Return the (X, Y) coordinate for the center point of the cell that contains the specified text.  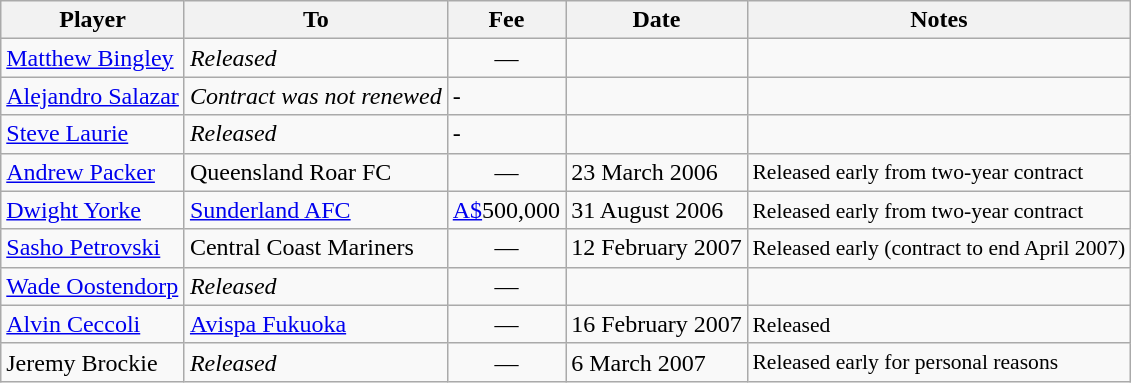
Matthew Bingley (93, 58)
Andrew Packer (93, 172)
Sasho Petrovski (93, 248)
Alvin Ceccoli (93, 324)
Sunderland AFC (316, 210)
Steve Laurie (93, 134)
Central Coast Mariners (316, 248)
Alejandro Salazar (93, 96)
To (316, 20)
6 March 2007 (657, 362)
Dwight Yorke (93, 210)
A$500,000 (506, 210)
Fee (506, 20)
Avispa Fukuoka (316, 324)
Player (93, 20)
31 August 2006 (657, 210)
Jeremy Brockie (93, 362)
23 March 2006 (657, 172)
Date (657, 20)
Notes (938, 20)
Queensland Roar FC (316, 172)
12 February 2007 (657, 248)
Released early for personal reasons (938, 362)
Wade Oostendorp (93, 286)
Released early (contract to end April 2007) (938, 248)
Contract was not renewed (316, 96)
16 February 2007 (657, 324)
